Locate the cell with the specified text and output its (x, y) center coordinate. 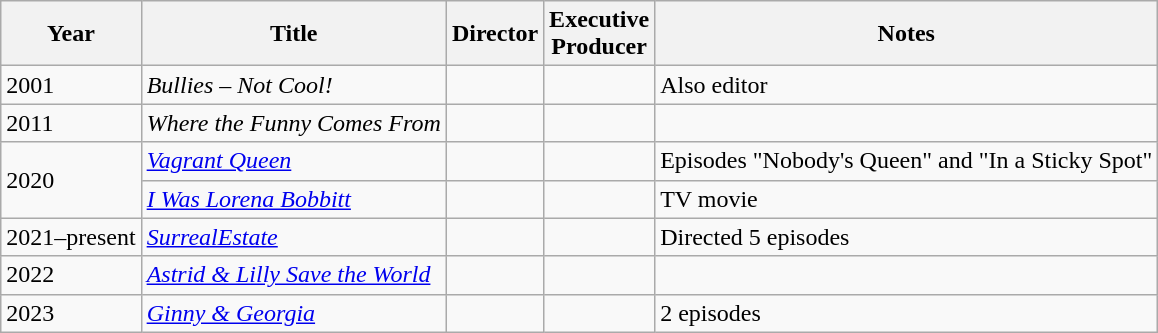
Where the Funny Comes From (294, 123)
ExecutiveProducer (600, 34)
Also editor (906, 85)
Year (71, 34)
Bullies – Not Cool! (294, 85)
Episodes "Nobody's Queen" and "In a Sticky Spot" (906, 161)
Astrid & Lilly Save the World (294, 275)
Notes (906, 34)
2020 (71, 180)
2 episodes (906, 313)
2021–present (71, 237)
Title (294, 34)
2011 (71, 123)
2022 (71, 275)
I Was Lorena Bobbitt (294, 199)
Vagrant Queen (294, 161)
Directed 5 episodes (906, 237)
Director (494, 34)
TV movie (906, 199)
SurrealEstate (294, 237)
2001 (71, 85)
2023 (71, 313)
Ginny & Georgia (294, 313)
